For the text-containing cell, return its midpoint in [x, y] coordinate format. 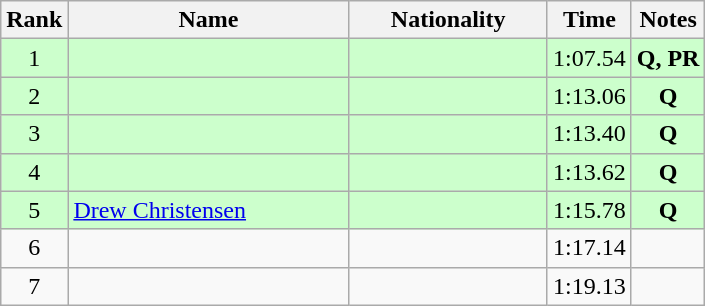
1:17.14 [589, 248]
2 [34, 96]
1:13.62 [589, 172]
Drew Christensen [208, 210]
Notes [668, 20]
Name [208, 20]
5 [34, 210]
7 [34, 286]
Nationality [448, 20]
3 [34, 134]
1 [34, 58]
Time [589, 20]
Rank [34, 20]
4 [34, 172]
1:07.54 [589, 58]
6 [34, 248]
Q, PR [668, 58]
1:19.13 [589, 286]
1:15.78 [589, 210]
1:13.40 [589, 134]
1:13.06 [589, 96]
